Search for the cell housing the specified text and yield its (x, y) center coordinate. 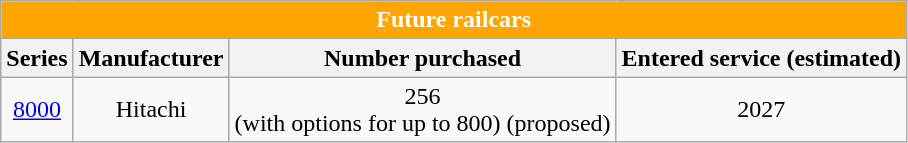
Series (37, 58)
256 (with options for up to 800) (proposed) (422, 110)
2027 (762, 110)
8000 (37, 110)
Manufacturer (151, 58)
Future railcars (454, 20)
Number purchased (422, 58)
Entered service (estimated) (762, 58)
Hitachi (151, 110)
